Find where the given text appears and provide that cell's center as [X, Y] coordinate. 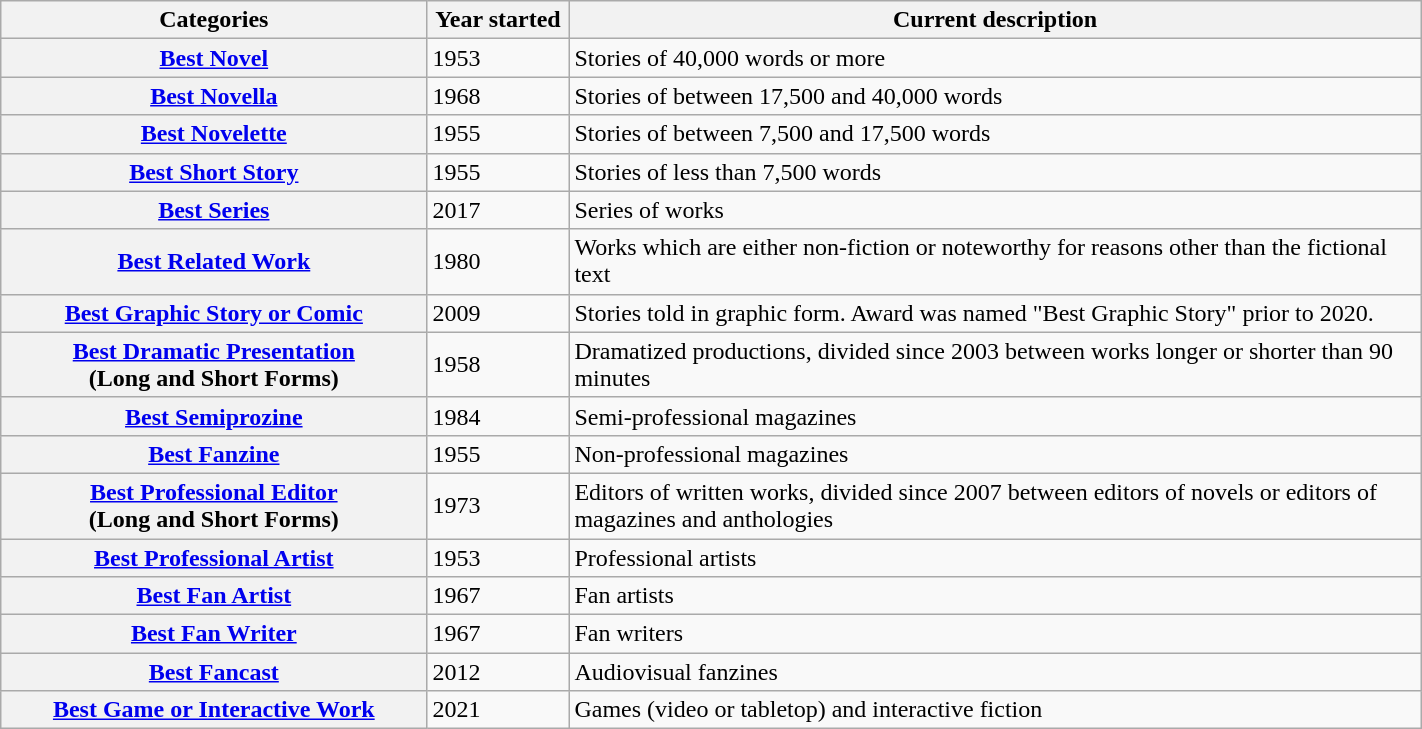
Best Novelette [214, 134]
2021 [498, 710]
Games (video or tabletop) and interactive fiction [995, 710]
Current description [995, 20]
Fan artists [995, 596]
1968 [498, 96]
Stories told in graphic form. Award was named "Best Graphic Story" prior to 2020. [995, 313]
Stories of between 7,500 and 17,500 words [995, 134]
Semi-professional magazines [995, 416]
Professional artists [995, 557]
Stories of 40,000 words or more [995, 58]
Best Dramatic Presentation(Long and Short Forms) [214, 364]
Best Fanzine [214, 454]
Best Semiprozine [214, 416]
1973 [498, 506]
1984 [498, 416]
Best Related Work [214, 262]
Series of works [995, 210]
Best Novella [214, 96]
Stories of less than 7,500 words [995, 172]
2012 [498, 672]
Works which are either non-fiction or noteworthy for reasons other than the fictional text [995, 262]
Best Fan Writer [214, 634]
Best Fan Artist [214, 596]
1980 [498, 262]
Stories of between 17,500 and 40,000 words [995, 96]
2017 [498, 210]
Best Professional Artist [214, 557]
Audiovisual fanzines [995, 672]
Best Series [214, 210]
Dramatized productions, divided since 2003 between works longer or shorter than 90 minutes [995, 364]
Best Graphic Story or Comic [214, 313]
Fan writers [995, 634]
2009 [498, 313]
Best Short Story [214, 172]
Editors of written works, divided since 2007 between editors of novels or editors of magazines and anthologies [995, 506]
Year started [498, 20]
Best Game or Interactive Work [214, 710]
Best Fancast [214, 672]
Best Novel [214, 58]
Categories [214, 20]
Non-professional magazines [995, 454]
Best Professional Editor(Long and Short Forms) [214, 506]
1958 [498, 364]
